Return the (x, y) coordinate for the center point of the cell that contains the specified text.  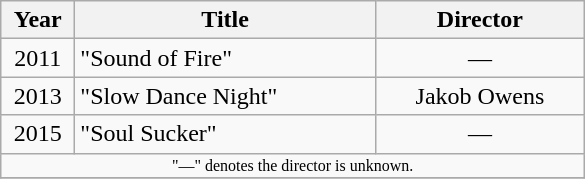
2013 (38, 96)
Year (38, 20)
"Sound of Fire" (226, 58)
Title (226, 20)
2015 (38, 134)
Director (480, 20)
"Slow Dance Night" (226, 96)
"—" denotes the director is unknown. (293, 165)
2011 (38, 58)
"Soul Sucker" (226, 134)
Jakob Owens (480, 96)
